Detect which cell encompasses the target text, then output its [x, y] center coordinate. 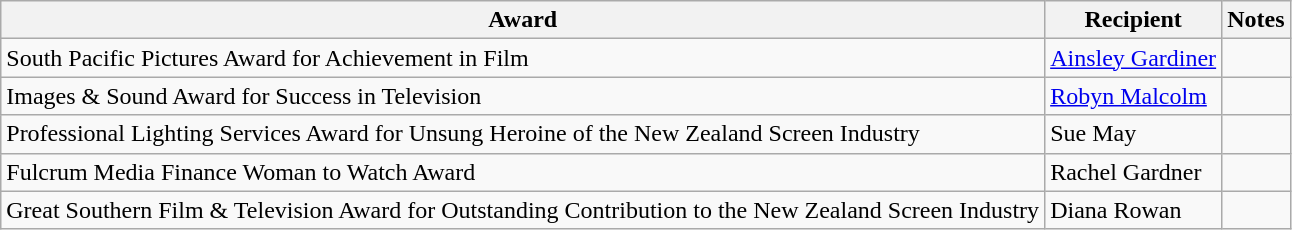
Sue May [1134, 134]
Diana Rowan [1134, 210]
Robyn Malcolm [1134, 96]
South Pacific Pictures Award for Achievement in Film [523, 58]
Professional Lighting Services Award for Unsung Heroine of the New Zealand Screen Industry [523, 134]
Notes [1256, 20]
Rachel Gardner [1134, 172]
Recipient [1134, 20]
Fulcrum Media Finance Woman to Watch Award [523, 172]
Images & Sound Award for Success in Television [523, 96]
Ainsley Gardiner [1134, 58]
Award [523, 20]
Great Southern Film & Television Award for Outstanding Contribution to the New Zealand Screen Industry [523, 210]
